Output the [X, Y] coordinate of the center of the cell containing the given text.  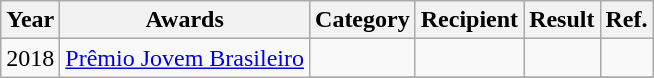
2018 [30, 58]
Year [30, 20]
Awards [185, 20]
Recipient [469, 20]
Ref. [626, 20]
Category [363, 20]
Result [562, 20]
Prêmio Jovem Brasileiro [185, 58]
